Output the [X, Y] coordinate of the center of the cell containing the given text.  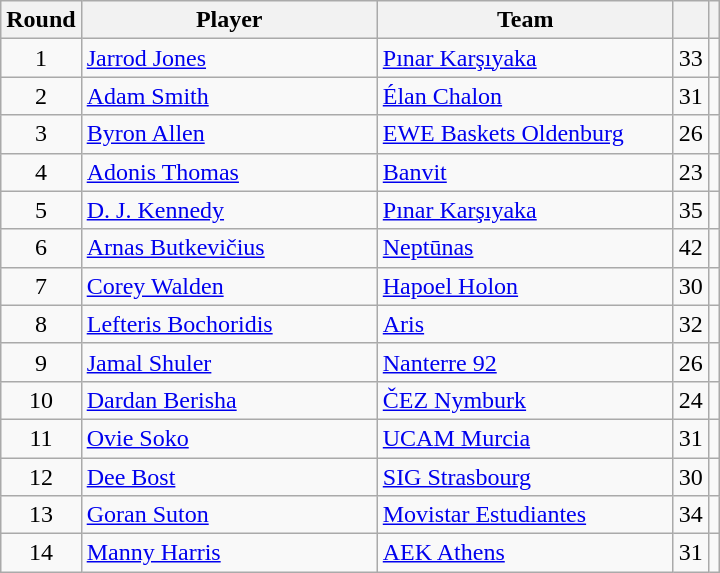
Corey Walden [229, 286]
Nanterre 92 [525, 362]
5 [41, 210]
10 [41, 400]
Movistar Estudiantes [525, 515]
8 [41, 324]
23 [690, 172]
AEK Athens [525, 553]
Lefteris Bochoridis [229, 324]
42 [690, 248]
ČEZ Nymburk [525, 400]
14 [41, 553]
Ovie Soko [229, 438]
Neptūnas [525, 248]
32 [690, 324]
Arnas Butkevičius [229, 248]
Élan Chalon [525, 96]
4 [41, 172]
Hapoel Holon [525, 286]
Round [41, 20]
Jamal Shuler [229, 362]
Dardan Berisha [229, 400]
34 [690, 515]
Dee Bost [229, 477]
EWE Baskets Oldenburg [525, 134]
35 [690, 210]
3 [41, 134]
13 [41, 515]
11 [41, 438]
Aris [525, 324]
2 [41, 96]
1 [41, 58]
Adonis Thomas [229, 172]
Banvit [525, 172]
24 [690, 400]
12 [41, 477]
Player [229, 20]
33 [690, 58]
7 [41, 286]
UCAM Murcia [525, 438]
Byron Allen [229, 134]
Adam Smith [229, 96]
6 [41, 248]
Manny Harris [229, 553]
Team [525, 20]
D. J. Kennedy [229, 210]
9 [41, 362]
Goran Suton [229, 515]
SIG Strasbourg [525, 477]
Jarrod Jones [229, 58]
